Extract the (x, y) coordinate from the center of the cell holding the provided text.  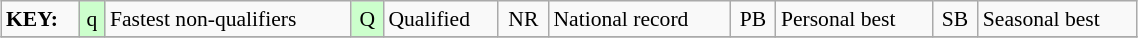
Q (367, 19)
Seasonal best (1058, 19)
q (92, 19)
National record (639, 19)
Fastest non-qualifiers (228, 19)
Qualified (440, 19)
PB (753, 19)
NR (523, 19)
SB (955, 19)
Personal best (854, 19)
KEY: (40, 19)
